For the text-containing cell, return its midpoint in [X, Y] coordinate format. 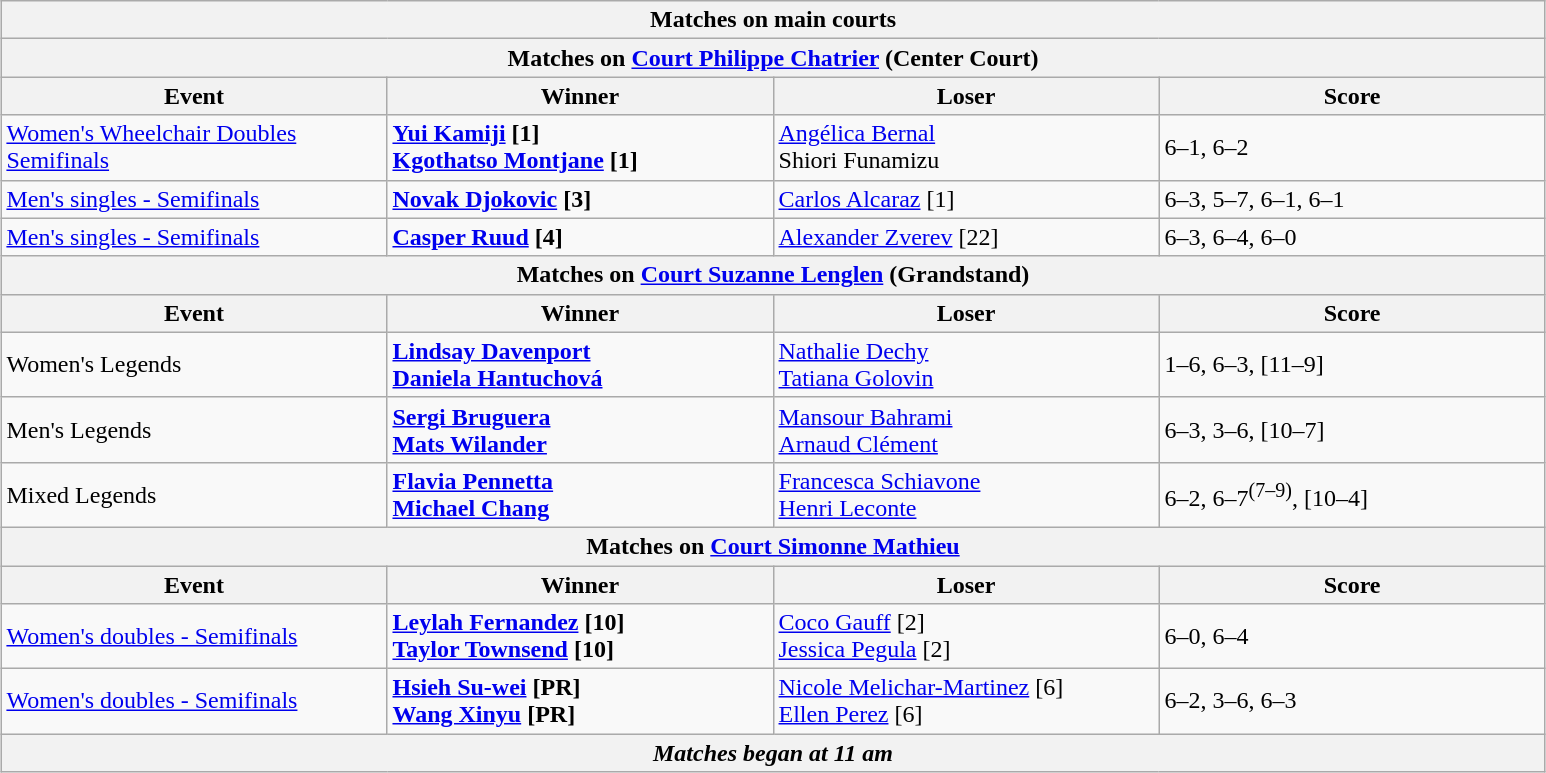
Matches on Court Philippe Chatrier (Center Court) [773, 58]
6–2, 3–6, 6–3 [1352, 702]
Novak Djokovic [3] [580, 199]
6–3, 3–6, [10–7] [1352, 430]
Matches on main courts [773, 20]
6–2, 6–7(7–9), [10–4] [1352, 494]
Yui Kamiji [1] Kgothatso Montjane [1] [580, 148]
Flavia Pennetta Michael Chang [580, 494]
6–3, 6–4, 6–0 [1352, 237]
Mansour Bahrami Arnaud Clément [966, 430]
Matches on Court Suzanne Lenglen (Grandstand) [773, 275]
Carlos Alcaraz [1] [966, 199]
Matches on Court Simonne Mathieu [773, 546]
Angélica Bernal Shiori Funamizu [966, 148]
Hsieh Su-wei [PR] Wang Xinyu [PR] [580, 702]
Lindsay Davenport Daniela Hantuchová [580, 364]
Nicole Melichar-Martinez [6] Ellen Perez [6] [966, 702]
6–0, 6–4 [1352, 636]
Mixed Legends [194, 494]
6–3, 5–7, 6–1, 6–1 [1352, 199]
6–1, 6–2 [1352, 148]
Coco Gauff [2] Jessica Pegula [2] [966, 636]
Matches began at 11 am [773, 753]
Men's Legends [194, 430]
Women's Wheelchair Doubles Semifinals [194, 148]
1–6, 6–3, [11–9] [1352, 364]
Alexander Zverev [22] [966, 237]
Nathalie Dechy Tatiana Golovin [966, 364]
Francesca Schiavone Henri Leconte [966, 494]
Casper Ruud [4] [580, 237]
Sergi Bruguera Mats Wilander [580, 430]
Leylah Fernandez [10] Taylor Townsend [10] [580, 636]
Women's Legends [194, 364]
